Identify which cell holds the provided text, then report its [X, Y] central coordinate. 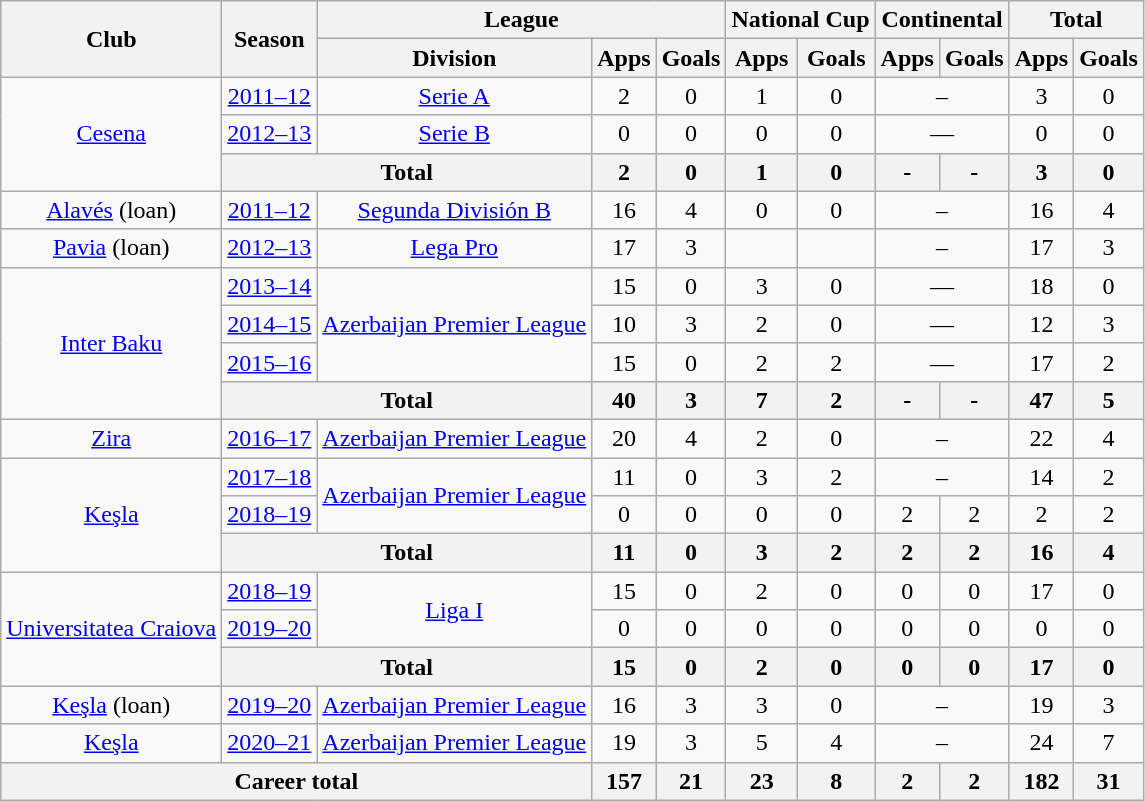
Serie A [454, 96]
Club [112, 39]
20 [624, 438]
Zira [112, 438]
10 [624, 324]
Lega Pro [454, 248]
National Cup [800, 20]
40 [624, 400]
31 [1109, 781]
Career total [296, 781]
Serie B [454, 134]
182 [1041, 781]
21 [691, 781]
12 [1041, 324]
Universitatea Craiova [112, 629]
2014–15 [270, 324]
2020–21 [270, 743]
Keşla (loan) [112, 705]
2017–18 [270, 477]
2016–17 [270, 438]
Division [454, 58]
47 [1041, 400]
23 [762, 781]
14 [1041, 477]
Liga I [454, 610]
Alavés (loan) [112, 210]
Inter Baku [112, 343]
157 [624, 781]
22 [1041, 438]
Continental [942, 20]
2015–16 [270, 362]
Cesena [112, 134]
Pavia (loan) [112, 248]
8 [836, 781]
Season [270, 39]
18 [1041, 286]
League [522, 20]
24 [1041, 743]
2013–14 [270, 286]
Segunda División B [454, 210]
